Scan for the cell matching the given text and deliver its (X, Y) coordinate at center. 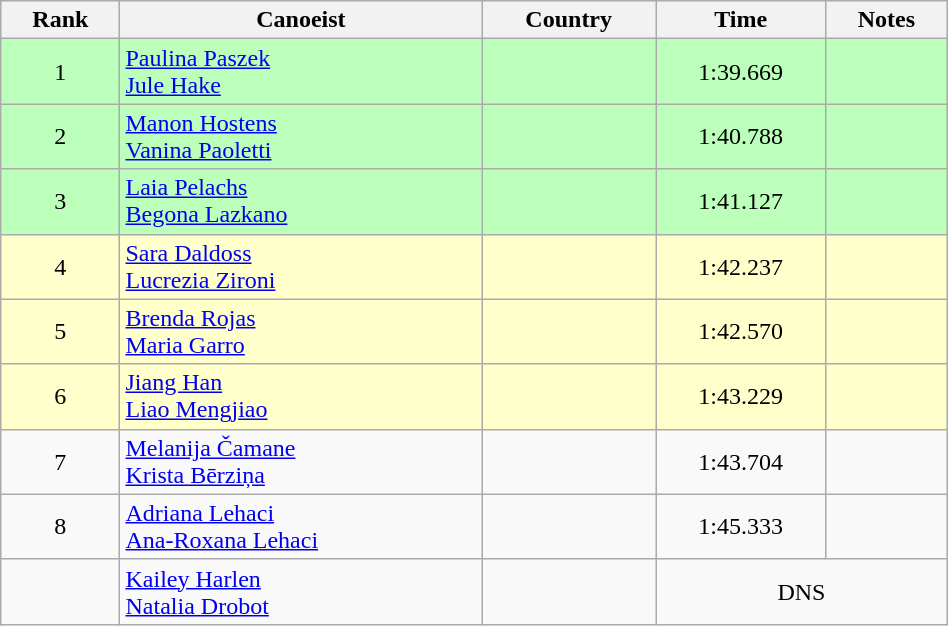
Adriana LehaciAna-Roxana Lehaci (301, 526)
Melanija ČamaneKrista Bērziņa (301, 462)
1:40.788 (741, 136)
1:45.333 (741, 526)
Sara DaldossLucrezia Zironi (301, 266)
8 (60, 526)
3 (60, 202)
Canoeist (301, 20)
5 (60, 332)
2 (60, 136)
1:43.704 (741, 462)
Time (741, 20)
Country (569, 20)
Notes (887, 20)
1:41.127 (741, 202)
DNS (802, 592)
Paulina PaszekJule Hake (301, 72)
1:39.669 (741, 72)
1 (60, 72)
Laia PelachsBegona Lazkano (301, 202)
6 (60, 396)
4 (60, 266)
Jiang HanLiao Mengjiao (301, 396)
Kailey HarlenNatalia Drobot (301, 592)
1:43.229 (741, 396)
Manon HostensVanina Paoletti (301, 136)
1:42.570 (741, 332)
Brenda RojasMaria Garro (301, 332)
Rank (60, 20)
1:42.237 (741, 266)
7 (60, 462)
